Return the [x, y] coordinate for the center point of the cell that contains the specified text.  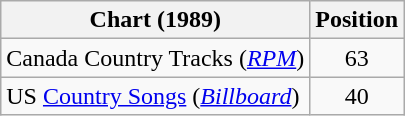
Chart (1989) [156, 20]
63 [357, 58]
Canada Country Tracks (RPM) [156, 58]
Position [357, 20]
US Country Songs (Billboard) [156, 96]
40 [357, 96]
